Determine the [x, y] coordinate at the center of the cell enclosing the given text.  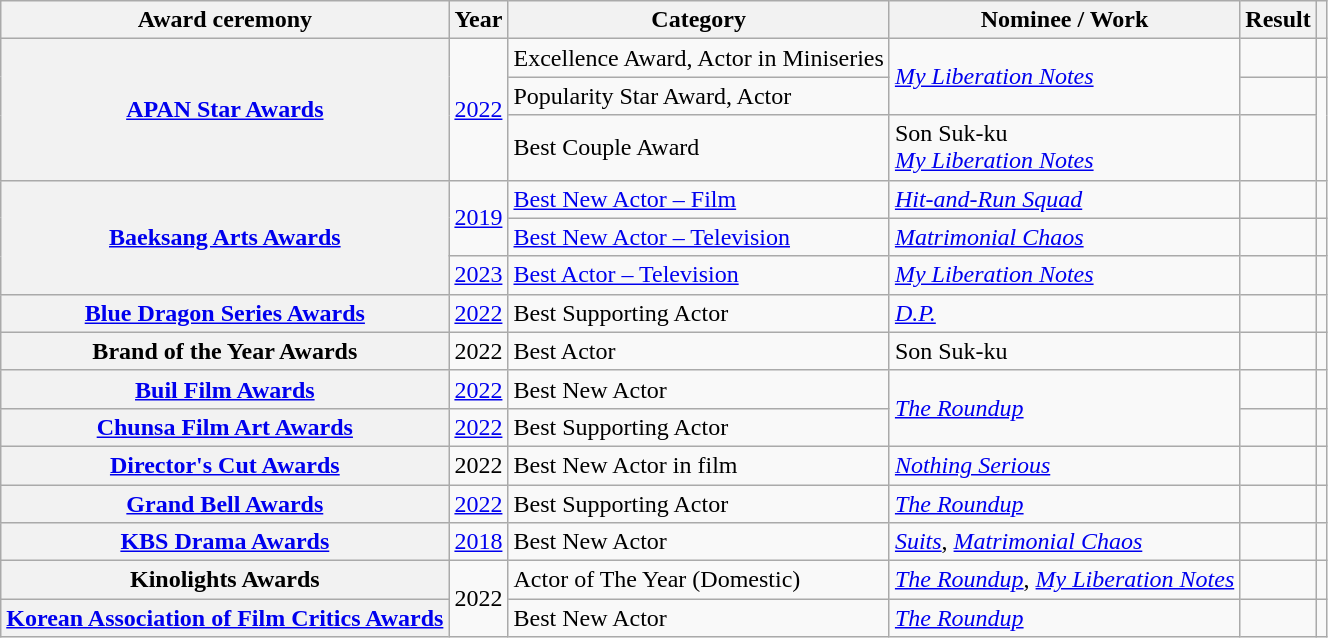
Korean Association of Film Critics Awards [225, 618]
Best Actor [698, 351]
Best New Actor – Television [698, 237]
Baeksang Arts Awards [225, 237]
Popularity Star Award, Actor [698, 96]
Chunsa Film Art Awards [225, 427]
Hit-and-Run Squad [1064, 199]
Year [478, 20]
Suits, Matrimonial Chaos [1064, 542]
Brand of the Year Awards [225, 351]
Actor of The Year (Domestic) [698, 580]
2019 [478, 218]
Nothing Serious [1064, 465]
Buil Film Awards [225, 389]
D.P. [1064, 313]
Best New Actor in film [698, 465]
2023 [478, 275]
Kinolights Awards [225, 580]
Son Suk-ku My Liberation Notes [1064, 148]
Matrimonial Chaos [1064, 237]
Blue Dragon Series Awards [225, 313]
Son Suk-ku [1064, 351]
Excellence Award, Actor in Miniseries [698, 58]
Best Couple Award [698, 148]
Grand Bell Awards [225, 503]
Result [1278, 20]
Nominee / Work [1064, 20]
Best Actor – Television [698, 275]
Award ceremony [225, 20]
KBS Drama Awards [225, 542]
The Roundup, My Liberation Notes [1064, 580]
2018 [478, 542]
Best New Actor – Film [698, 199]
APAN Star Awards [225, 110]
Director's Cut Awards [225, 465]
Category [698, 20]
